Return (x, y) of the center of cell containing provided text 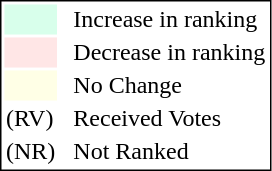
Received Votes (170, 119)
No Change (170, 85)
Increase in ranking (170, 19)
Not Ranked (170, 151)
(RV) (30, 119)
(NR) (30, 151)
Decrease in ranking (170, 53)
